Return [X, Y] of the center of cell containing provided text 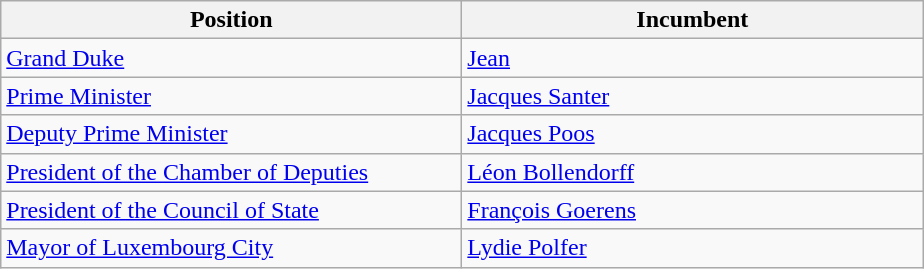
President of the Chamber of Deputies [232, 172]
François Goerens [692, 210]
Position [232, 20]
Prime Minister [232, 96]
Mayor of Luxembourg City [232, 248]
Grand Duke [232, 58]
Léon Bollendorff [692, 172]
Deputy Prime Minister [232, 134]
President of the Council of State [232, 210]
Jean [692, 58]
Jacques Santer [692, 96]
Incumbent [692, 20]
Jacques Poos [692, 134]
Lydie Polfer [692, 248]
